Search for the cell housing the specified text and yield its (x, y) center coordinate. 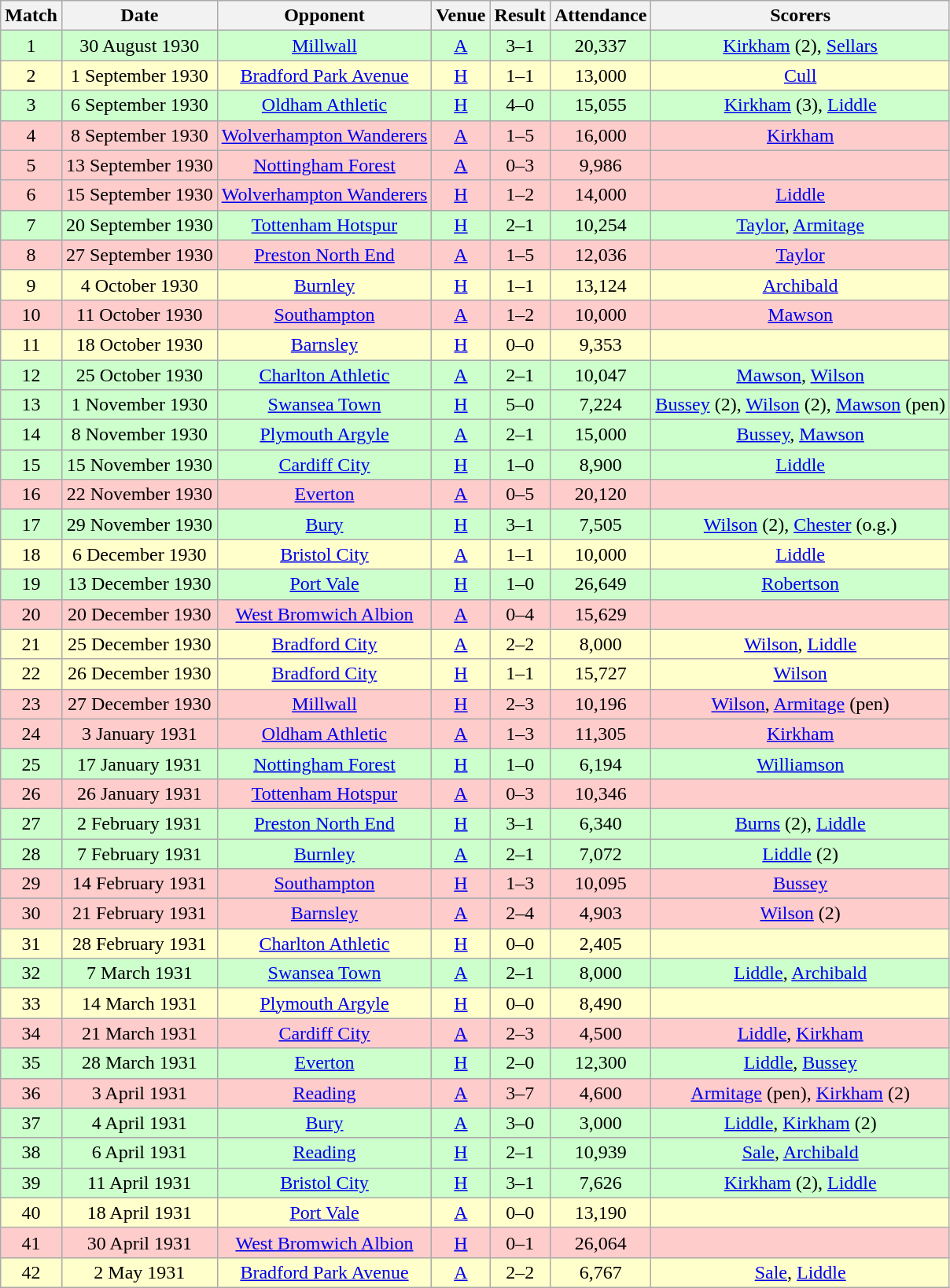
41 (31, 1242)
24 (31, 734)
8,490 (600, 1003)
22 November 1930 (139, 495)
25 October 1930 (139, 375)
Armitage (pen), Kirkham (2) (801, 1093)
27 (31, 823)
28 February 1931 (139, 944)
15,629 (600, 614)
13,190 (600, 1213)
Liddle, Archibald (801, 973)
7,626 (600, 1183)
Bussey (2), Wilson (2), Mawson (pen) (801, 405)
Sale, Archibald (801, 1153)
23 (31, 704)
Liddle (2) (801, 853)
Sale, Liddle (801, 1272)
15 November 1930 (139, 465)
18 April 1931 (139, 1213)
Scorers (801, 16)
30 (31, 914)
39 (31, 1183)
12 (31, 375)
28 March 1931 (139, 1063)
3 April 1931 (139, 1093)
Archibald (801, 285)
13 September 1930 (139, 165)
3–7 (520, 1093)
5 (31, 165)
6,767 (600, 1272)
Match (31, 16)
4 April 1931 (139, 1123)
2–0 (520, 1063)
8 November 1930 (139, 435)
Cull (801, 75)
25 December 1930 (139, 644)
33 (31, 1003)
4,903 (600, 914)
1 September 1930 (139, 75)
32 (31, 973)
2 May 1931 (139, 1272)
26 (31, 793)
20 (31, 614)
11,305 (600, 734)
10,196 (600, 704)
6,340 (600, 823)
21 March 1931 (139, 1033)
Kirkham (2), Sellars (801, 46)
0–4 (520, 614)
14,000 (600, 195)
2–4 (520, 914)
26,064 (600, 1242)
19 (31, 584)
30 August 1930 (139, 46)
4 (31, 135)
11 (31, 344)
25 (31, 764)
Wilson (801, 674)
9,353 (600, 344)
6,194 (600, 764)
Wilson (2), Chester (o.g.) (801, 524)
13 (31, 405)
Burns (2), Liddle (801, 823)
20,337 (600, 46)
28 (31, 853)
36 (31, 1093)
29 (31, 884)
Venue (461, 16)
15,727 (600, 674)
Attendance (600, 16)
10,939 (600, 1153)
Date (139, 16)
30 April 1931 (139, 1242)
6 December 1930 (139, 554)
10,095 (600, 884)
2,405 (600, 944)
15,000 (600, 435)
3–0 (520, 1123)
1 November 1930 (139, 405)
9 (31, 285)
Wilson (2) (801, 914)
26 December 1930 (139, 674)
21 (31, 644)
Wilson, Liddle (801, 644)
13,124 (600, 285)
26,649 (600, 584)
13,000 (600, 75)
8 (31, 255)
6 September 1930 (139, 105)
2 February 1931 (139, 823)
8 September 1930 (139, 135)
34 (31, 1033)
6 April 1931 (139, 1153)
1 (31, 46)
Bussey, Mawson (801, 435)
Wilson, Armitage (pen) (801, 704)
Liddle, Bussey (801, 1063)
12,300 (600, 1063)
40 (31, 1213)
27 December 1930 (139, 704)
Liddle, Kirkham (801, 1033)
14 (31, 435)
16 (31, 495)
10,047 (600, 375)
Williamson (801, 764)
3,000 (600, 1123)
0–1 (520, 1242)
20 September 1930 (139, 225)
Result (520, 16)
38 (31, 1153)
5–0 (520, 405)
17 (31, 524)
Taylor (801, 255)
4–0 (520, 105)
7 March 1931 (139, 973)
Kirkham (2), Liddle (801, 1183)
Taylor, Armitage (801, 225)
0–5 (520, 495)
7 February 1931 (139, 853)
14 March 1931 (139, 1003)
Mawson, Wilson (801, 375)
3 (31, 105)
10 (31, 315)
17 January 1931 (139, 764)
10,254 (600, 225)
7,224 (600, 405)
21 February 1931 (139, 914)
6 (31, 195)
15,055 (600, 105)
42 (31, 1272)
31 (31, 944)
4,600 (600, 1093)
4,500 (600, 1033)
18 October 1930 (139, 344)
8,900 (600, 465)
7,505 (600, 524)
4 October 1930 (139, 285)
18 (31, 554)
14 February 1931 (139, 884)
3 January 1931 (139, 734)
22 (31, 674)
Kirkham (3), Liddle (801, 105)
20 December 1930 (139, 614)
29 November 1930 (139, 524)
35 (31, 1063)
Opponent (324, 16)
2 (31, 75)
7 (31, 225)
Bussey (801, 884)
37 (31, 1123)
Mawson (801, 315)
10,346 (600, 793)
27 September 1930 (139, 255)
11 October 1930 (139, 315)
15 (31, 465)
15 September 1930 (139, 195)
Robertson (801, 584)
9,986 (600, 165)
16,000 (600, 135)
12,036 (600, 255)
Liddle, Kirkham (2) (801, 1123)
20,120 (600, 495)
11 April 1931 (139, 1183)
26 January 1931 (139, 793)
7,072 (600, 853)
13 December 1930 (139, 584)
